Pinpoint the cell where the given text exists, returning its [x, y] midpoint coordinate. 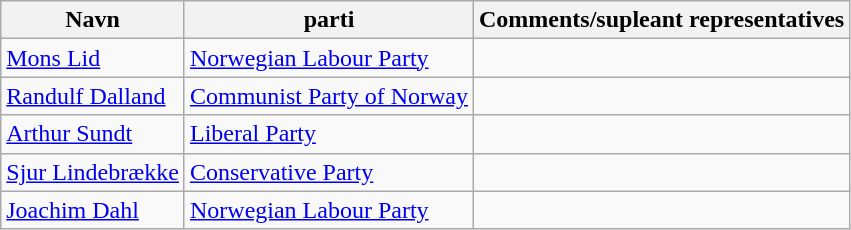
Mons Lid [93, 58]
Conservative Party [328, 172]
Sjur Lindebrække [93, 172]
Joachim Dahl [93, 210]
Navn [93, 20]
parti [328, 20]
Liberal Party [328, 134]
Randulf Dalland [93, 96]
Communist Party of Norway [328, 96]
Arthur Sundt [93, 134]
Comments/supleant representatives [662, 20]
